Extract the (X, Y) coordinate from the center of the cell holding the provided text.  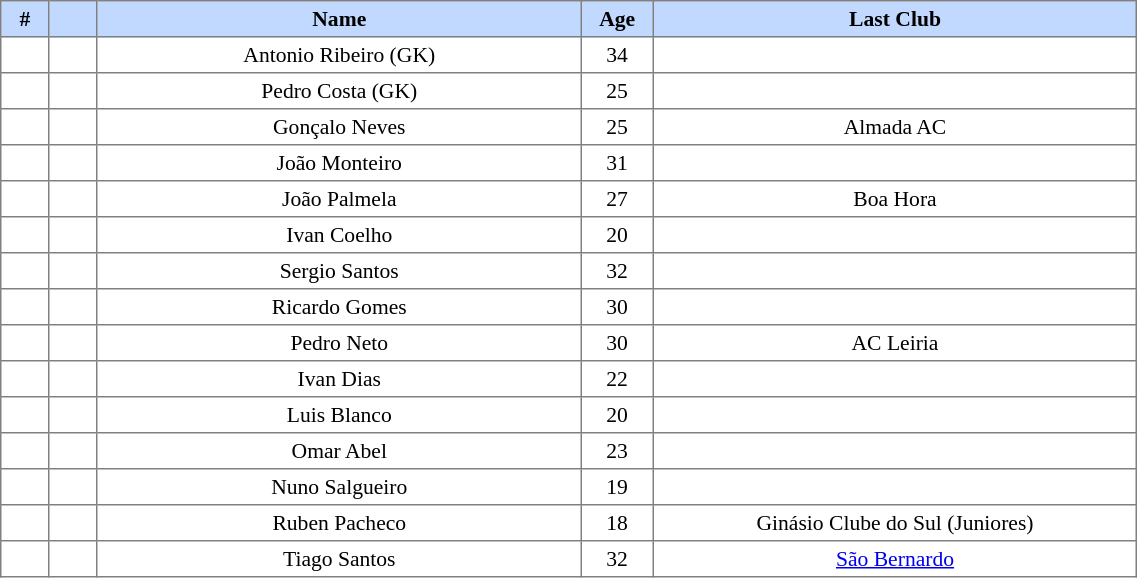
22 (617, 379)
João Palmela (339, 199)
34 (617, 55)
Ruben Pacheco (339, 523)
Pedro Neto (339, 343)
João Monteiro (339, 163)
Ivan Coelho (339, 235)
Almada AC (895, 127)
23 (617, 451)
Antonio Ribeiro (GK) (339, 55)
Name (339, 19)
Gonçalo Neves (339, 127)
Boa Hora (895, 199)
AC Leiria (895, 343)
31 (617, 163)
27 (617, 199)
Pedro Costa (GK) (339, 91)
Omar Abel (339, 451)
Tiago Santos (339, 559)
Luis Blanco (339, 415)
# (25, 19)
Ivan Dias (339, 379)
Ricardo Gomes (339, 307)
19 (617, 487)
Ginásio Clube do Sul (Juniores) (895, 523)
Age (617, 19)
Last Club (895, 19)
18 (617, 523)
São Bernardo (895, 559)
Sergio Santos (339, 271)
Nuno Salgueiro (339, 487)
